Output the [x, y] coordinate of the center of the cell containing the given text.  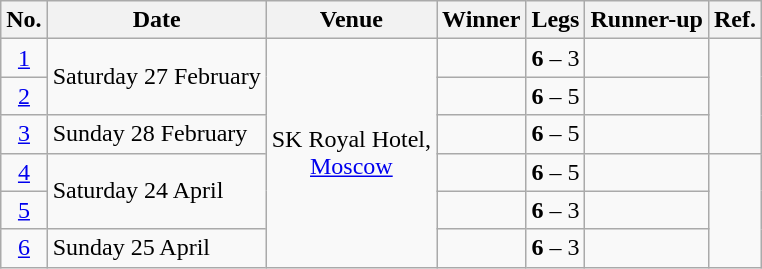
Sunday 28 February [156, 134]
Runner-up [647, 20]
No. [24, 20]
Ref. [734, 20]
Legs [556, 20]
Winner [482, 20]
Date [156, 20]
2 [24, 96]
4 [24, 172]
Venue [351, 20]
6 [24, 248]
1 [24, 58]
Saturday 24 April [156, 191]
3 [24, 134]
Sunday 25 April [156, 248]
Saturday 27 February [156, 77]
5 [24, 210]
SK Royal Hotel, Moscow [351, 153]
